Provide the (X, Y) coordinate of the cell's center where the given text is located.  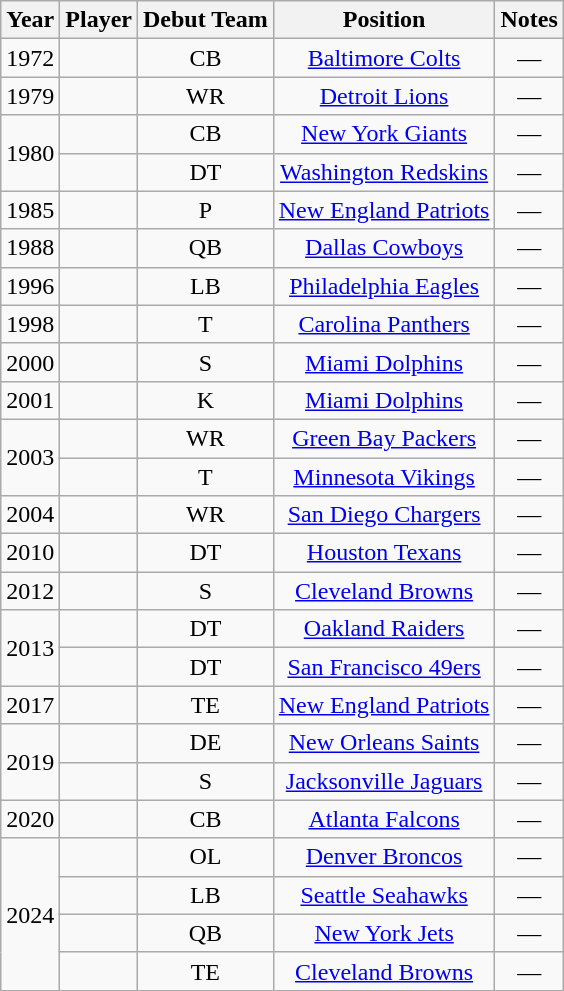
K (206, 400)
Player (99, 20)
2012 (30, 591)
Minnesota Vikings (384, 477)
Denver Broncos (384, 857)
Green Bay Packers (384, 438)
New York Jets (384, 933)
2000 (30, 362)
1985 (30, 210)
Seattle Seahawks (384, 895)
2003 (30, 457)
2019 (30, 762)
1996 (30, 286)
2024 (30, 914)
Jacksonville Jaguars (384, 781)
Houston Texans (384, 553)
2020 (30, 819)
OL (206, 857)
1972 (30, 58)
1988 (30, 248)
Washington Redskins (384, 172)
1998 (30, 324)
San Diego Chargers (384, 515)
2017 (30, 705)
Philadelphia Eagles (384, 286)
1980 (30, 153)
Detroit Lions (384, 96)
Atlanta Falcons (384, 819)
Baltimore Colts (384, 58)
Year (30, 20)
2013 (30, 648)
P (206, 210)
New Orleans Saints (384, 743)
Dallas Cowboys (384, 248)
1979 (30, 96)
2010 (30, 553)
Position (384, 20)
San Francisco 49ers (384, 667)
DE (206, 743)
New York Giants (384, 134)
Notes (529, 20)
Oakland Raiders (384, 629)
Carolina Panthers (384, 324)
Debut Team (206, 20)
2004 (30, 515)
2001 (30, 400)
